Find where the given text appears and provide that cell's center as [x, y] coordinate. 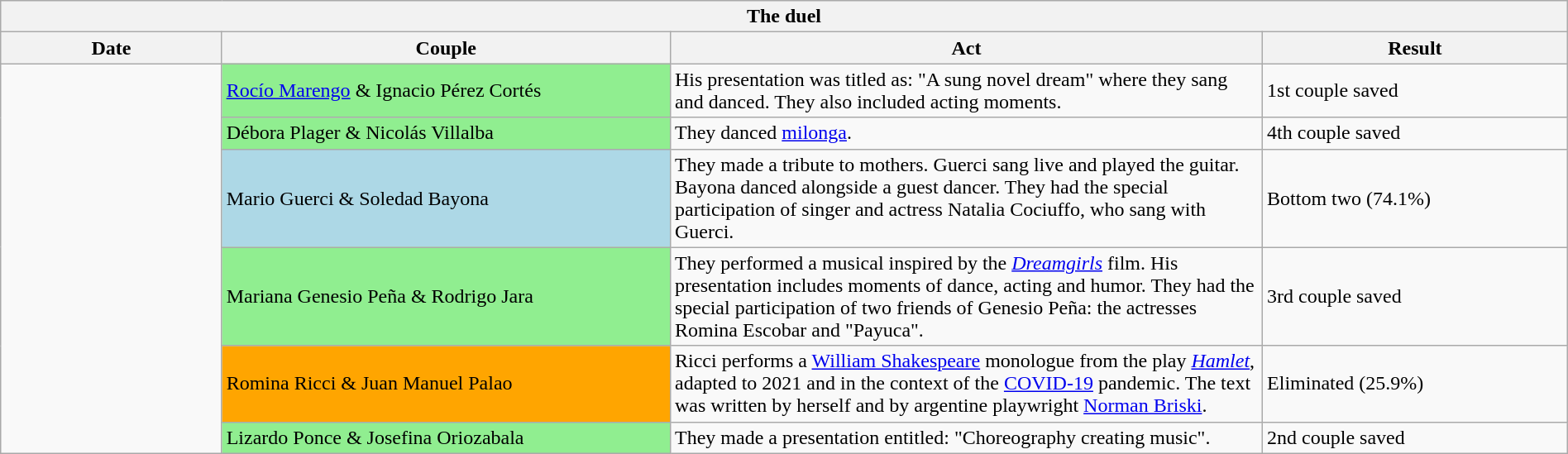
Result [1416, 48]
They made a presentation entitled: "Choreography creating music". [966, 437]
They danced milonga. [966, 133]
Mariana Genesio Peña & Rodrigo Jara [446, 296]
Lizardo Ponce & Josefina Oriozabala [446, 437]
Act [966, 48]
Rocío Marengo & Ignacio Pérez Cortés [446, 91]
Couple [446, 48]
Romina Ricci & Juan Manuel Palao [446, 384]
2nd couple saved [1416, 437]
Bottom two (74.1%) [1416, 198]
1st couple saved [1416, 91]
4th couple saved [1416, 133]
Mario Guerci & Soledad Bayona [446, 198]
His presentation was titled as: "A sung novel dream" where they sang and danced. They also included acting moments. [966, 91]
The duel [784, 17]
Eliminated (25.9%) [1416, 384]
Date [111, 48]
3rd couple saved [1416, 296]
Débora Plager & Nicolás Villalba [446, 133]
